Return (X, Y) of the center of cell containing provided text 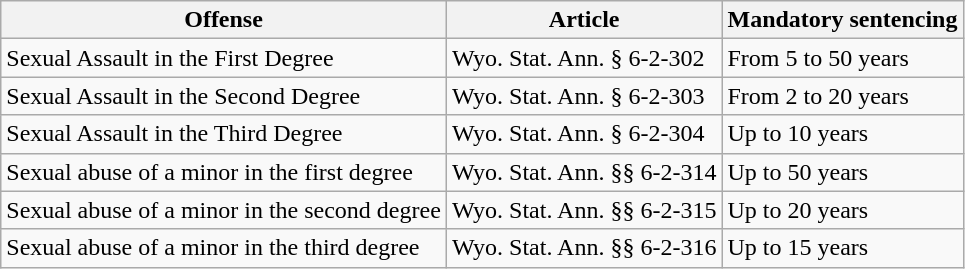
From 2 to 20 years (842, 96)
Sexual Assault in the First Degree (224, 58)
Sexual abuse of a minor in the third degree (224, 248)
Up to 15 years (842, 248)
Wyo. Stat. Ann. §§ 6-2-316 (584, 248)
Wyo. Stat. Ann. §§ 6-2-315 (584, 210)
Up to 10 years (842, 134)
Wyo. Stat. Ann. § 6-2-302 (584, 58)
Sexual Assault in the Third Degree (224, 134)
Mandatory sentencing (842, 20)
Sexual Assault in the Second Degree (224, 96)
Article (584, 20)
Up to 50 years (842, 172)
Sexual abuse of a minor in the first degree (224, 172)
Wyo. Stat. Ann. § 6-2-304 (584, 134)
Wyo. Stat. Ann. § 6-2-303 (584, 96)
Up to 20 years (842, 210)
From 5 to 50 years (842, 58)
Wyo. Stat. Ann. §§ 6-2-314 (584, 172)
Sexual abuse of a minor in the second degree (224, 210)
Offense (224, 20)
